Provide the (x, y) coordinate of the cell's center where the given text is located.  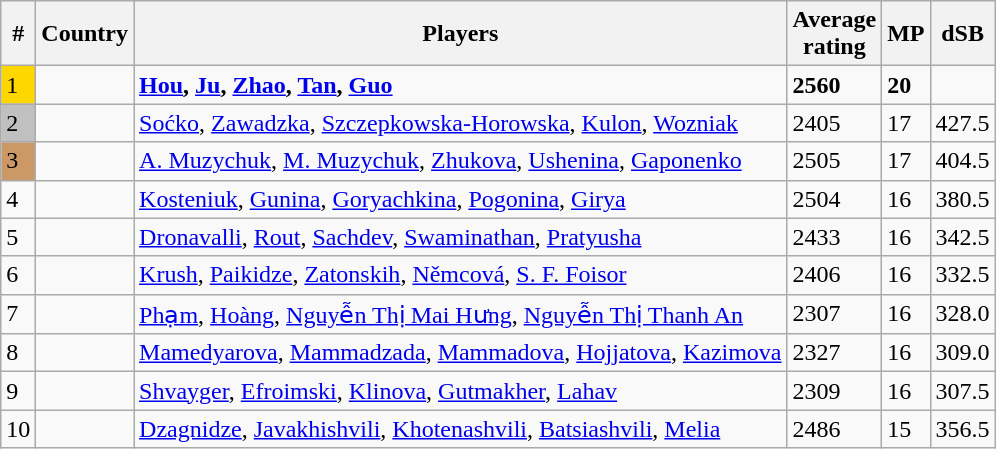
2327 (834, 353)
MP (906, 34)
8 (18, 353)
2433 (834, 237)
1 (18, 85)
2 (18, 123)
427.5 (962, 123)
Hou, Ju, Zhao, Tan, Guo (461, 85)
Country (85, 34)
2406 (834, 275)
Players (461, 34)
2505 (834, 161)
5 (18, 237)
309.0 (962, 353)
Dronavalli, Rout, Sachdev, Swaminathan, Pratyusha (461, 237)
Krush, Paikidze, Zatonskih, Němcová, S. F. Foisor (461, 275)
332.5 (962, 275)
2405 (834, 123)
342.5 (962, 237)
Mamedyarova, Mammadzada, Mammadova, Hojjatova, Kazimova (461, 353)
380.5 (962, 199)
7 (18, 314)
Shvayger, Efroimski, Klinova, Gutmakher, Lahav (461, 391)
2560 (834, 85)
2307 (834, 314)
Soćko, Zawadzka, Szczepkowska-Horowska, Kulon, Wozniak (461, 123)
20 (906, 85)
10 (18, 429)
404.5 (962, 161)
4 (18, 199)
Averagerating (834, 34)
2309 (834, 391)
# (18, 34)
dSB (962, 34)
6 (18, 275)
Kosteniuk, Gunina, Goryachkina, Pogonina, Girya (461, 199)
9 (18, 391)
Phạm, Hoàng, Nguyễn Thị Mai Hưng, Nguyễn Thị Thanh An (461, 314)
2486 (834, 429)
3 (18, 161)
328.0 (962, 314)
Dzagnidze, Javakhishvili, Khotenashvili, Batsiashvili, Melia (461, 429)
A. Muzychuk, M. Muzychuk, Zhukova, Ushenina, Gaponenko (461, 161)
2504 (834, 199)
307.5 (962, 391)
356.5 (962, 429)
15 (906, 429)
